Search for the cell housing the specified text and yield its (X, Y) center coordinate. 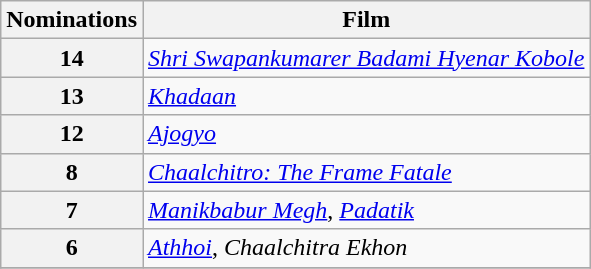
6 (72, 248)
14 (72, 58)
Shri Swapankumarer Badami Hyenar Kobole (366, 58)
Manikbabur Megh, Padatik (366, 210)
Nominations (72, 20)
Ajogyo (366, 134)
12 (72, 134)
8 (72, 172)
7 (72, 210)
Khadaan (366, 96)
Athhoi, Chaalchitra Ekhon (366, 248)
13 (72, 96)
Film (366, 20)
Chaalchitro: The Frame Fatale (366, 172)
